From the cell containing the given text, extract its center point as [X, Y] coordinate. 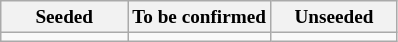
Unseeded [334, 17]
To be confirmed [200, 17]
Seeded [64, 17]
